Locate the cell with the specified text and output its [X, Y] center coordinate. 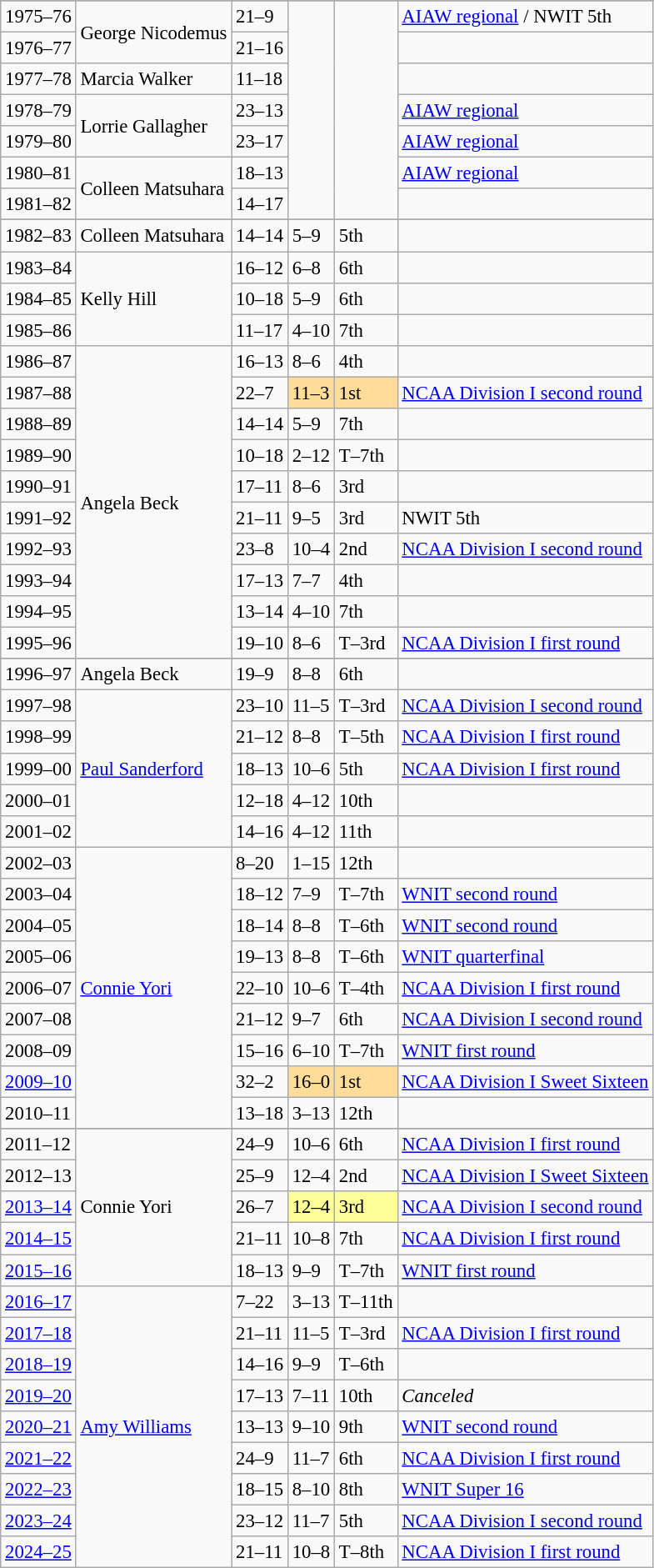
21–16 [260, 48]
2007–08 [38, 1019]
11–17 [260, 330]
1977–78 [38, 79]
1–15 [311, 863]
6–10 [311, 1051]
WNIT quarterfinal [525, 957]
23–8 [260, 549]
1999–00 [38, 769]
AIAW regional / NWIT 5th [525, 17]
19–10 [260, 644]
T–11th [366, 1301]
1993–94 [38, 581]
23–10 [260, 706]
2006–07 [38, 988]
1986–87 [38, 361]
17–11 [260, 487]
11–18 [260, 79]
19–13 [260, 957]
2008–09 [38, 1051]
1991–92 [38, 518]
18–15 [260, 1490]
Canceled [525, 1395]
13–18 [260, 1114]
T–5th [366, 738]
23–17 [260, 142]
2003–04 [38, 894]
23–13 [260, 111]
15–16 [260, 1051]
1979–80 [38, 142]
1990–91 [38, 487]
1989–90 [38, 455]
2019–20 [38, 1395]
1978–79 [38, 111]
10–4 [311, 549]
18–12 [260, 894]
8th [366, 1490]
1980–81 [38, 173]
16–13 [260, 361]
2018–19 [38, 1364]
2016–17 [38, 1301]
2005–06 [38, 957]
2022–23 [38, 1490]
Lorrie Gallagher [153, 127]
Marcia Walker [153, 79]
Kelly Hill [153, 298]
9–10 [311, 1427]
2011–12 [38, 1145]
1975–76 [38, 17]
1985–86 [38, 330]
2021–22 [38, 1458]
16–0 [311, 1082]
1998–99 [38, 738]
2014–15 [38, 1239]
26–7 [260, 1208]
1981–82 [38, 204]
1994–95 [38, 612]
1995–96 [38, 644]
1987–88 [38, 393]
12–18 [260, 800]
1984–85 [38, 298]
18–14 [260, 925]
2012–13 [38, 1176]
NWIT 5th [525, 518]
11–3 [311, 393]
9–7 [311, 1019]
21–9 [260, 17]
9–5 [311, 518]
8–20 [260, 863]
2000–01 [38, 800]
2009–10 [38, 1082]
1992–93 [38, 549]
1982–83 [38, 236]
9th [366, 1427]
2024–25 [38, 1552]
14–17 [260, 204]
13–14 [260, 612]
George Nicodemus [153, 32]
1983–84 [38, 268]
1988–89 [38, 424]
WNIT Super 16 [525, 1490]
2–12 [311, 455]
2013–14 [38, 1208]
7–11 [311, 1395]
T–8th [366, 1552]
8–10 [311, 1490]
1976–77 [38, 48]
2004–05 [38, 925]
2017–18 [38, 1333]
16–12 [260, 268]
2020–21 [38, 1427]
T–4th [366, 988]
13–13 [260, 1427]
1997–98 [38, 706]
2002–03 [38, 863]
22–10 [260, 988]
Paul Sanderford [153, 769]
7–7 [311, 581]
2001–02 [38, 831]
23–12 [260, 1520]
1996–97 [38, 674]
2023–24 [38, 1520]
19–9 [260, 674]
7–9 [311, 894]
7–22 [260, 1301]
6–8 [311, 268]
32–2 [260, 1082]
2015–16 [38, 1270]
25–9 [260, 1176]
Amy Williams [153, 1426]
11th [366, 831]
2010–11 [38, 1114]
22–7 [260, 393]
